Locate the cell with the specified text and output its (X, Y) center coordinate. 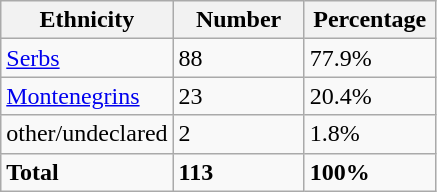
88 (238, 58)
1.8% (370, 134)
Montenegrins (87, 96)
Ethnicity (87, 20)
Percentage (370, 20)
2 (238, 134)
Total (87, 172)
other/undeclared (87, 134)
Serbs (87, 58)
77.9% (370, 58)
Number (238, 20)
20.4% (370, 96)
23 (238, 96)
113 (238, 172)
100% (370, 172)
